Locate the cell with the specified text and output its [X, Y] center coordinate. 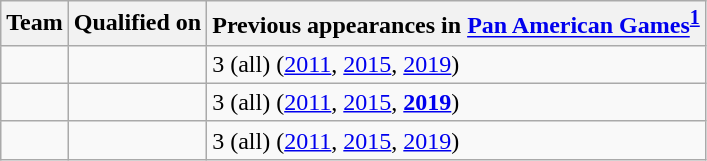
Team [35, 24]
Qualified on [137, 24]
Previous appearances in Pan American Games1 [456, 24]
